Identify which cell holds the provided text, then report its [X, Y] central coordinate. 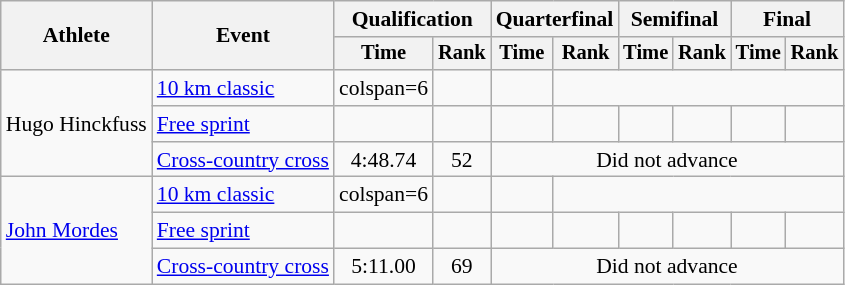
Final [787, 19]
Qualification [412, 19]
John Mordes [76, 230]
Athlete [76, 36]
69 [462, 267]
Semifinal [674, 19]
Quarterfinal [555, 19]
52 [462, 160]
Event [243, 36]
Hugo Hinckfuss [76, 124]
4:48.74 [384, 160]
5:11.00 [384, 267]
